Identify which cell holds the provided text, then report its (x, y) central coordinate. 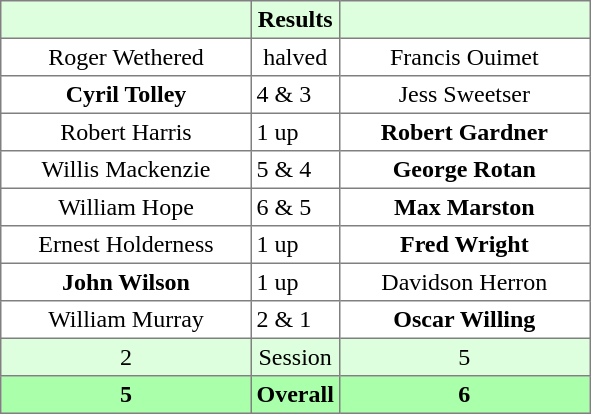
Willis Mackenzie (126, 170)
Francis Ouimet (464, 57)
George Rotan (464, 170)
Session (295, 357)
Oscar Willing (464, 320)
6 (464, 395)
Jess Sweetser (464, 95)
2 (126, 357)
Fred Wright (464, 245)
Cyril Tolley (126, 95)
5 & 4 (295, 170)
William Murray (126, 320)
Overall (295, 395)
Robert Gardner (464, 132)
William Hope (126, 207)
Ernest Holderness (126, 245)
Results (295, 20)
Davidson Herron (464, 282)
6 & 5 (295, 207)
Roger Wethered (126, 57)
Robert Harris (126, 132)
Max Marston (464, 207)
John Wilson (126, 282)
halved (295, 57)
2 & 1 (295, 320)
4 & 3 (295, 95)
